Search for the cell housing the specified text and yield its [X, Y] center coordinate. 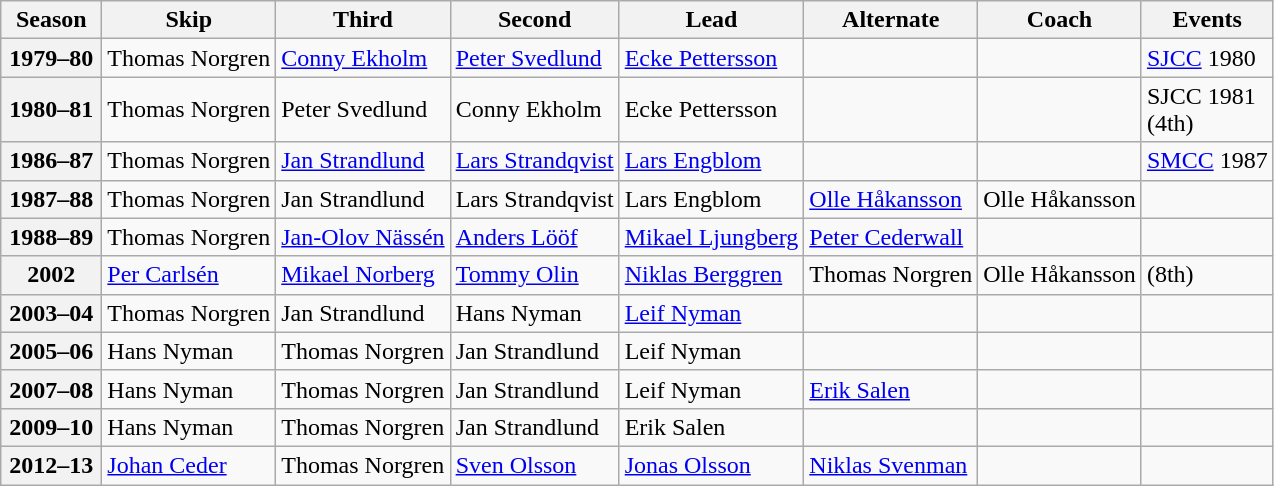
1988–89 [52, 237]
Tommy Olin [534, 275]
Niklas Svenman [891, 465]
Jan-Olov Nässén [363, 237]
2003–04 [52, 313]
2009–10 [52, 427]
Lead [712, 20]
Alternate [891, 20]
Coach [1060, 20]
Mikael Ljungberg [712, 237]
Peter Cederwall [891, 237]
(8th) [1207, 275]
SJCC 1981 (4th) [1207, 110]
Niklas Berggren [712, 275]
1979–80 [52, 58]
2005–06 [52, 351]
2012–13 [52, 465]
Sven Olsson [534, 465]
Season [52, 20]
Second [534, 20]
Events [1207, 20]
Third [363, 20]
1986–87 [52, 161]
Per Carlsén [189, 275]
Skip [189, 20]
2002 [52, 275]
1980–81 [52, 110]
Anders Lööf [534, 237]
1987–88 [52, 199]
Johan Ceder [189, 465]
2007–08 [52, 389]
Jonas Olsson [712, 465]
SMCC 1987 [1207, 161]
SJCC 1980 [1207, 58]
Mikael Norberg [363, 275]
